Return [x, y] of the center of cell containing provided text 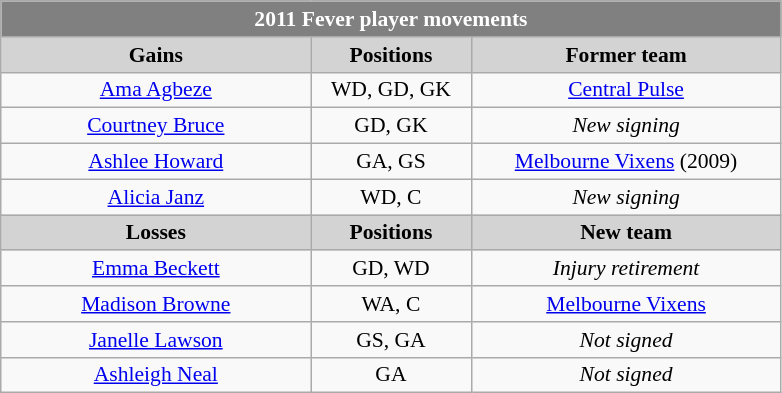
WA, C [391, 304]
Melbourne Vixens (2009) [626, 162]
GS, GA [391, 340]
Ama Agbeze [156, 90]
Former team [626, 55]
Melbourne Vixens [626, 304]
New team [626, 233]
GD, GK [391, 126]
WD, GD, GK [391, 90]
Emma Beckett [156, 269]
Alicia Janz [156, 197]
Madison Browne [156, 304]
Central Pulse [626, 90]
Janelle Lawson [156, 340]
2011 Fever player movements [391, 19]
WD, C [391, 197]
Ashlee Howard [156, 162]
Courtney Bruce [156, 126]
GD, WD [391, 269]
Gains [156, 55]
GA [391, 375]
GA, GS [391, 162]
Injury retirement [626, 269]
Losses [156, 233]
Ashleigh Neal [156, 375]
